Extract the [x, y] coordinate from the center of the cell holding the provided text.  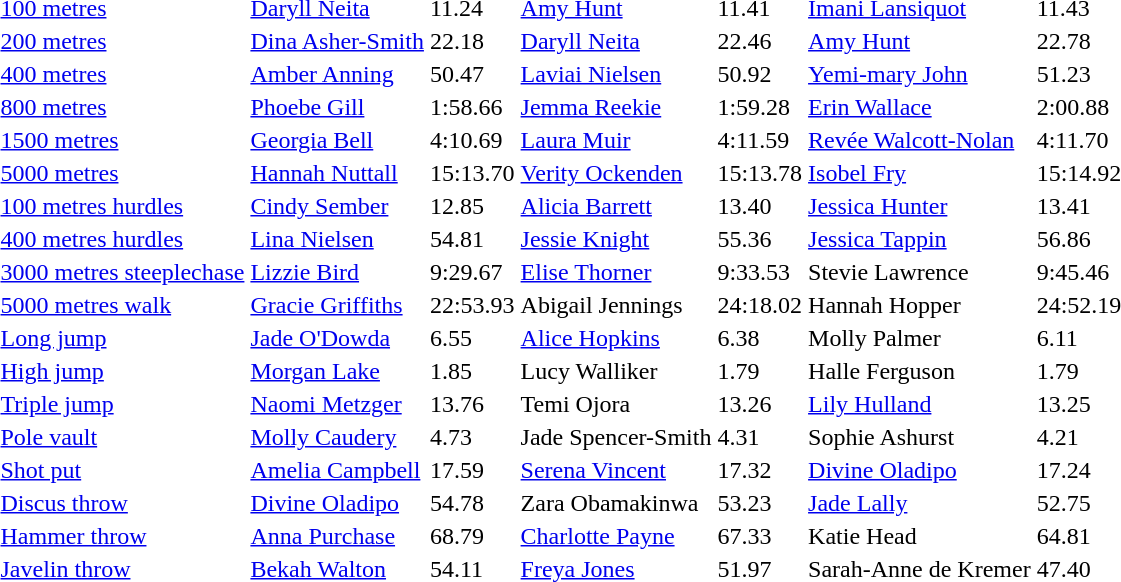
Abigail Jennings [616, 305]
50.92 [760, 74]
4.31 [760, 437]
13.26 [760, 404]
Naomi Metzger [338, 404]
Jade Spencer-Smith [616, 437]
Lucy Walliker [616, 371]
Jade O'Dowda [338, 338]
Lina Nielsen [338, 239]
Amy Hunt [920, 41]
12.85 [472, 206]
Hannah Nuttall [338, 173]
Halle Ferguson [920, 371]
Jade Lally [920, 503]
Gracie Griffiths [338, 305]
13.40 [760, 206]
Jemma Reekie [616, 107]
Verity Ockenden [616, 173]
Georgia Bell [338, 140]
17.59 [472, 470]
13.76 [472, 404]
68.79 [472, 536]
Temi Ojora [616, 404]
4:11.59 [760, 140]
Amber Anning [338, 74]
Daryll Neita [616, 41]
Laviai Nielsen [616, 74]
Lily Hulland [920, 404]
Alice Hopkins [616, 338]
Molly Caudery [338, 437]
Katie Head [920, 536]
4.73 [472, 437]
Isobel Fry [920, 173]
22.46 [760, 41]
Hannah Hopper [920, 305]
Zara Obamakinwa [616, 503]
9:29.67 [472, 272]
Morgan Lake [338, 371]
Molly Palmer [920, 338]
1:58.66 [472, 107]
Jessica Hunter [920, 206]
4:10.69 [472, 140]
54.81 [472, 239]
Amelia Campbell [338, 470]
15:13.78 [760, 173]
Charlotte Payne [616, 536]
50.47 [472, 74]
Jessica Tappin [920, 239]
Alicia Barrett [616, 206]
6.38 [760, 338]
67.33 [760, 536]
1.79 [760, 371]
24:18.02 [760, 305]
22.18 [472, 41]
6.55 [472, 338]
53.23 [760, 503]
Jessie Knight [616, 239]
Erin Wallace [920, 107]
Lizzie Bird [338, 272]
17.32 [760, 470]
54.78 [472, 503]
Laura Muir [616, 140]
Anna Purchase [338, 536]
Stevie Lawrence [920, 272]
Yemi-mary John [920, 74]
Elise Thorner [616, 272]
55.36 [760, 239]
Sophie Ashurst [920, 437]
1:59.28 [760, 107]
9:33.53 [760, 272]
Revée Walcott-Nolan [920, 140]
Cindy Sember [338, 206]
Serena Vincent [616, 470]
1.85 [472, 371]
22:53.93 [472, 305]
Phoebe Gill [338, 107]
15:13.70 [472, 173]
Dina Asher-Smith [338, 41]
